Detect which cell encompasses the target text, then output its [x, y] center coordinate. 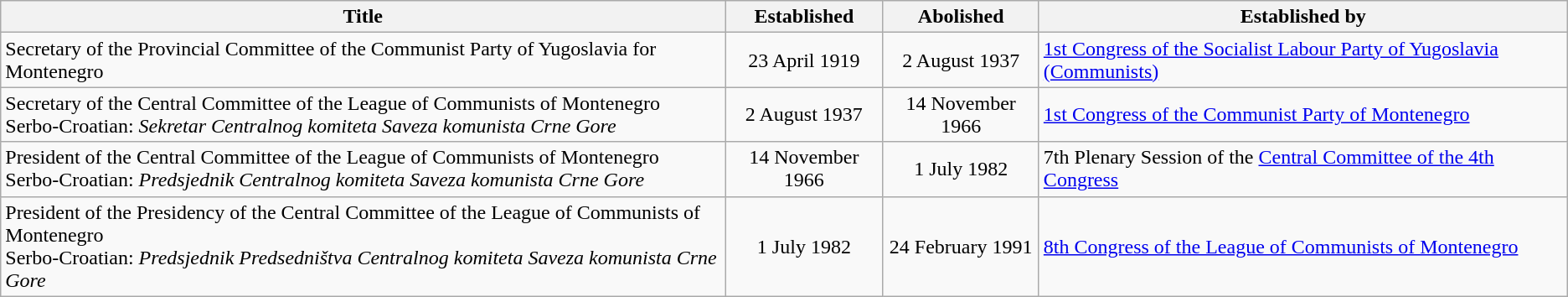
Secretary of the Central Committee of the League of Communists of MontenegroSerbo-Croatian: Sekretar Centralnog komiteta Saveza komunista Crne Gore [364, 114]
1st Congress of the Socialist Labour Party of Yugoslavia (Communists) [1303, 60]
Title [364, 17]
Secretary of the Provincial Committee of the Communist Party of Yugoslavia for Montenegro [364, 60]
Established by [1303, 17]
8th Congress of the League of Communists of Montenegro [1303, 247]
7th Plenary Session of the Central Committee of the 4th Congress [1303, 169]
Abolished [961, 17]
1st Congress of the Communist Party of Montenegro [1303, 114]
24 February 1991 [961, 247]
23 April 1919 [804, 60]
Established [804, 17]
